Detect which cell encompasses the target text, then output its (x, y) center coordinate. 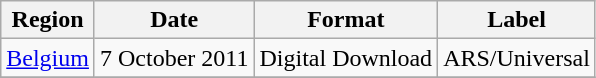
7 October 2011 (174, 58)
Belgium (48, 58)
ARS/Universal (517, 58)
Label (517, 20)
Region (48, 20)
Date (174, 20)
Digital Download (346, 58)
Format (346, 20)
